Identify which cell holds the provided text, then report its [x, y] central coordinate. 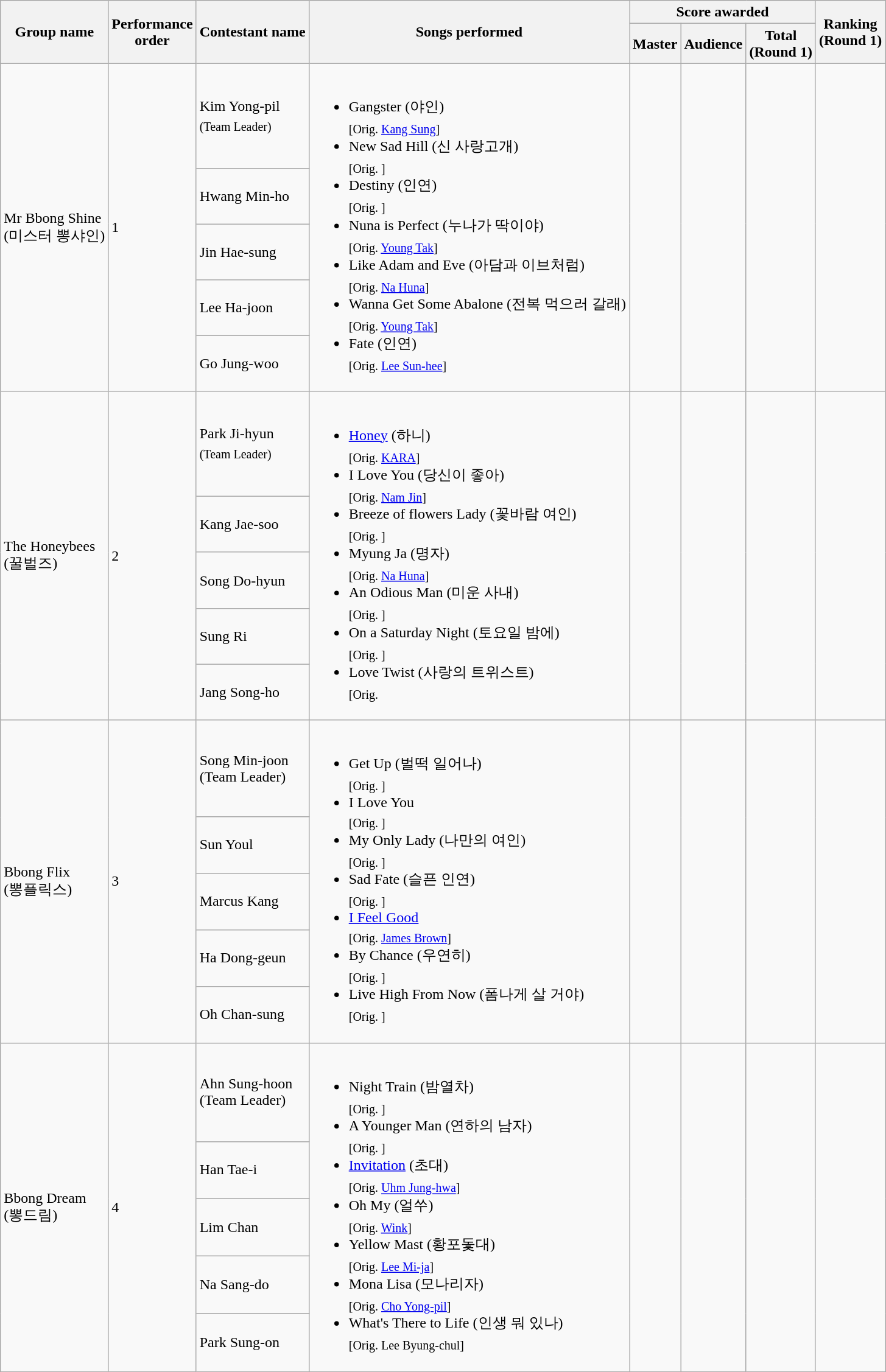
Marcus Kang [252, 902]
Master [655, 44]
2 [152, 556]
Hwang Min-ho [252, 196]
Ha Dong-geun [252, 958]
Bbong Flix(뽕플릭스) [55, 881]
Park Sung-on [252, 1343]
Sun Youl [252, 845]
Han Tae-i [252, 1170]
Kim Yong-pil(Team Leader) [252, 116]
Lim Chan [252, 1227]
Oh Chan-sung [252, 1014]
Bbong Dream(뽕드림) [55, 1207]
Lee Ha-joon [252, 308]
Go Jung-woo [252, 364]
Na Sang-do [252, 1285]
Total(Round 1) [781, 44]
1 [152, 228]
Park Ji-hyun(Team Leader) [252, 444]
4 [152, 1207]
Jin Hae-sung [252, 252]
Jang Song-ho [252, 692]
Kang Jae-soo [252, 525]
Audience [714, 44]
Song Min-joon(Team Leader) [252, 768]
Score awarded [723, 12]
Ahn Sung-hoon(Team Leader) [252, 1092]
The Honeybees(꿀벌즈) [55, 556]
Group name [55, 32]
Mr Bbong Shine(미스터 뽕샤인) [55, 228]
Songs performed [469, 32]
Song Do-hyun [252, 580]
Contestant name [252, 32]
3 [152, 881]
Sung Ri [252, 636]
Ranking(Round 1) [850, 32]
Performanceorder [152, 32]
